Scan for the cell matching the given text and deliver its [x, y] coordinate at center. 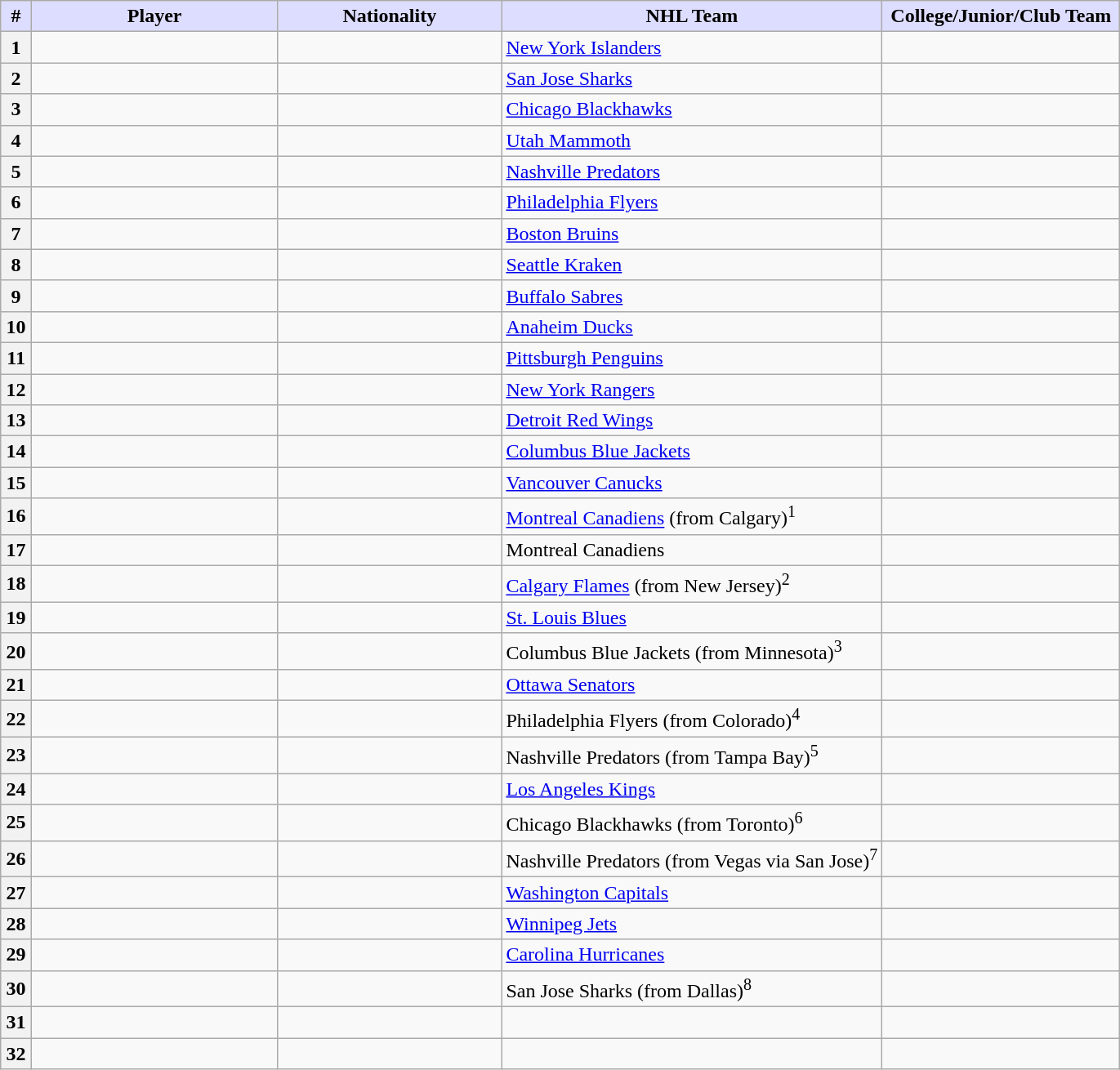
25 [16, 823]
Ottawa Senators [692, 685]
Seattle Kraken [692, 265]
13 [16, 421]
12 [16, 390]
29 [16, 955]
New York Rangers [692, 390]
Chicago Blackhawks [692, 109]
8 [16, 265]
1 [16, 47]
San Jose Sharks [692, 78]
24 [16, 789]
20 [16, 652]
New York Islanders [692, 47]
Buffalo Sabres [692, 296]
Philadelphia Flyers [692, 203]
Detroit Red Wings [692, 421]
Utah Mammoth [692, 140]
Montreal Canadiens [692, 550]
18 [16, 583]
NHL Team [692, 16]
2 [16, 78]
6 [16, 203]
# [16, 16]
28 [16, 924]
Washington Capitals [692, 893]
32 [16, 1054]
Philadelphia Flyers (from Colorado)4 [692, 719]
14 [16, 452]
15 [16, 483]
Vancouver Canucks [692, 483]
17 [16, 550]
Columbus Blue Jackets (from Minnesota)3 [692, 652]
23 [16, 755]
4 [16, 140]
3 [16, 109]
Winnipeg Jets [692, 924]
9 [16, 296]
St. Louis Blues [692, 617]
San Jose Sharks (from Dallas)8 [692, 988]
Boston Bruins [692, 234]
27 [16, 893]
19 [16, 617]
Carolina Hurricanes [692, 955]
21 [16, 685]
College/Junior/Club Team [1002, 16]
22 [16, 719]
Chicago Blackhawks (from Toronto)6 [692, 823]
5 [16, 172]
Pittsburgh Penguins [692, 358]
Calgary Flames (from New Jersey)2 [692, 583]
31 [16, 1023]
7 [16, 234]
Nashville Predators (from Vegas via San Jose)7 [692, 859]
Nationality [390, 16]
Nashville Predators [692, 172]
Los Angeles Kings [692, 789]
30 [16, 988]
Anaheim Ducks [692, 327]
11 [16, 358]
Columbus Blue Jackets [692, 452]
Nashville Predators (from Tampa Bay)5 [692, 755]
Montreal Canadiens (from Calgary)1 [692, 516]
Player [154, 16]
16 [16, 516]
10 [16, 327]
26 [16, 859]
